Return [X, Y] of the center of cell containing provided text 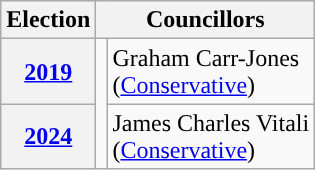
Election [48, 20]
James Charles Vitali(Conservative) [211, 136]
2019 [48, 72]
2024 [48, 136]
Councillors [206, 20]
Graham Carr-Jones(Conservative) [211, 72]
